Find where the given text appears and provide that cell's center as [X, Y] coordinate. 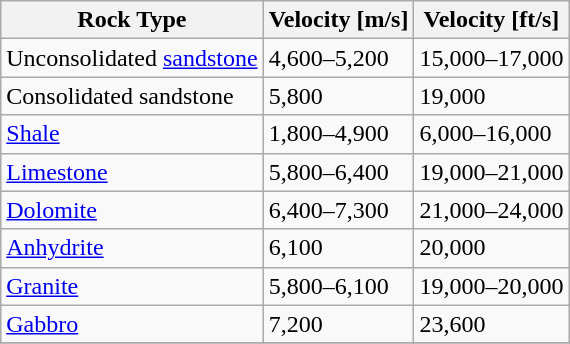
Limestone [132, 172]
Gabbro [132, 324]
19,000–20,000 [492, 286]
19,000 [492, 96]
Velocity [ft/s] [492, 20]
5,800–6,400 [338, 172]
20,000 [492, 248]
Unconsolidated sandstone [132, 58]
6,000–16,000 [492, 134]
6,100 [338, 248]
Granite [132, 286]
23,600 [492, 324]
Shale [132, 134]
Consolidated sandstone [132, 96]
19,000–21,000 [492, 172]
1,800–4,900 [338, 134]
6,400–7,300 [338, 210]
5,800 [338, 96]
7,200 [338, 324]
Anhydrite [132, 248]
4,600–5,200 [338, 58]
Rock Type [132, 20]
5,800–6,100 [338, 286]
21,000–24,000 [492, 210]
Velocity [m/s] [338, 20]
15,000–17,000 [492, 58]
Dolomite [132, 210]
